Locate the cell with the specified text and output its [X, Y] center coordinate. 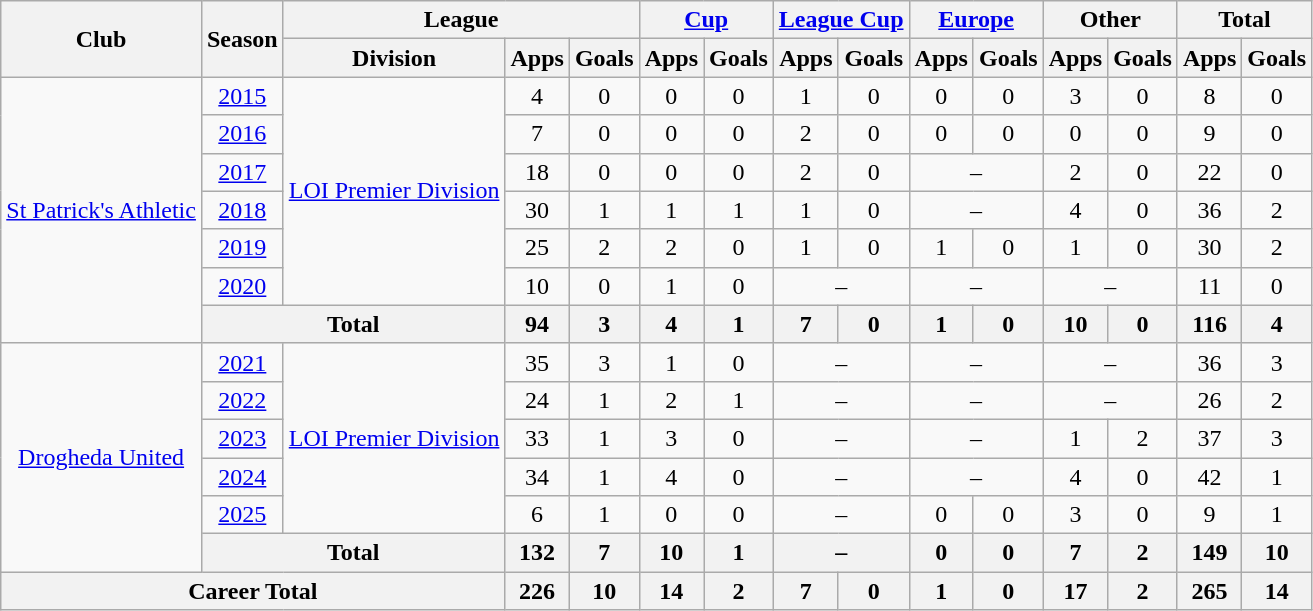
226 [537, 591]
26 [1209, 400]
Other [1110, 20]
37 [1209, 438]
17 [1075, 591]
Cup [706, 20]
33 [537, 438]
2022 [242, 400]
2015 [242, 96]
St Patrick's Athletic [102, 210]
35 [537, 362]
34 [537, 477]
8 [1209, 96]
149 [1209, 553]
Career Total [253, 591]
2018 [242, 210]
25 [537, 248]
Drogheda United [102, 457]
94 [537, 324]
6 [537, 515]
Club [102, 39]
Europe [976, 20]
League Cup [841, 20]
42 [1209, 477]
24 [537, 400]
2020 [242, 286]
265 [1209, 591]
11 [1209, 286]
League [461, 20]
2019 [242, 248]
18 [537, 172]
Season [242, 39]
2024 [242, 477]
2025 [242, 515]
Division [394, 58]
22 [1209, 172]
2017 [242, 172]
116 [1209, 324]
2016 [242, 134]
2021 [242, 362]
132 [537, 553]
2023 [242, 438]
